Pinpoint the cell where the given text exists, returning its [X, Y] midpoint coordinate. 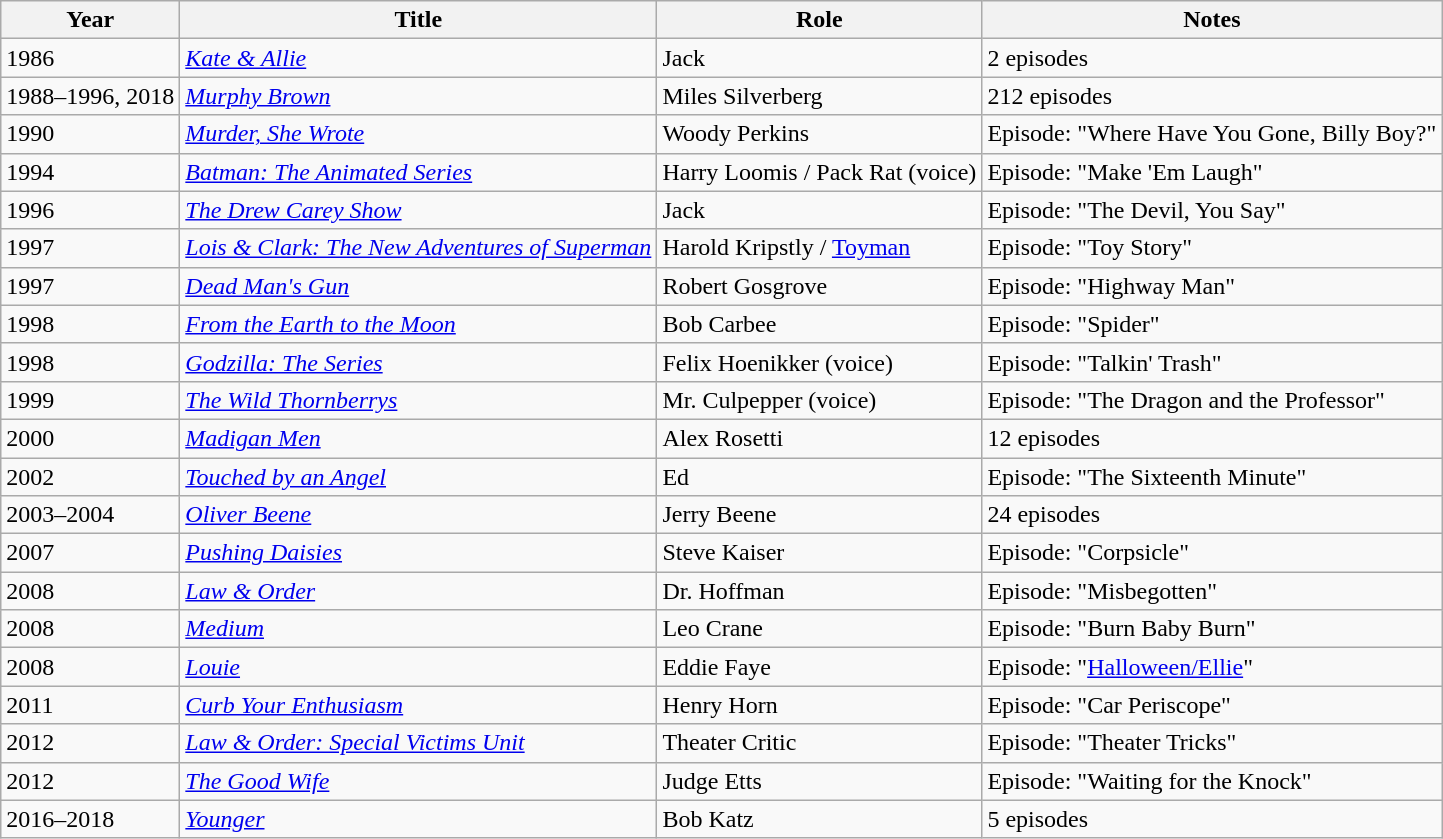
Steve Kaiser [820, 553]
Episode: "Make 'Em Laugh" [1212, 172]
Murphy Brown [418, 96]
Woody Perkins [820, 134]
2011 [90, 705]
Year [90, 20]
Episode: "The Sixteenth Minute" [1212, 477]
Episode: "Misbegotten" [1212, 591]
2007 [90, 553]
Bob Katz [820, 819]
5 episodes [1212, 819]
Alex Rosetti [820, 438]
Oliver Beene [418, 515]
Role [820, 20]
Felix Hoenikker (voice) [820, 362]
Harry Loomis / Pack Rat (voice) [820, 172]
Leo Crane [820, 629]
Robert Gosgrove [820, 286]
Judge Etts [820, 781]
Theater Critic [820, 743]
Ed [820, 477]
Episode: "Toy Story" [1212, 248]
From the Earth to the Moon [418, 324]
The Drew Carey Show [418, 210]
Eddie Faye [820, 667]
12 episodes [1212, 438]
Law & Order: Special Victims Unit [418, 743]
Harold Kripstly / Toyman [820, 248]
Episode: "Burn Baby Burn" [1212, 629]
Episode: "Theater Tricks" [1212, 743]
Episode: "Spider" [1212, 324]
2 episodes [1212, 58]
2002 [90, 477]
Mr. Culpepper (voice) [820, 400]
Louie [418, 667]
Title [418, 20]
Episode: "The Devil, You Say" [1212, 210]
The Wild Thornberrys [418, 400]
Notes [1212, 20]
Episode: "Halloween/Ellie" [1212, 667]
Jerry Beene [820, 515]
Godzilla: The Series [418, 362]
Murder, She Wrote [418, 134]
Episode: "The Dragon and the Professor" [1212, 400]
Lois & Clark: The New Adventures of Superman [418, 248]
Dr. Hoffman [820, 591]
1999 [90, 400]
1988–1996, 2018 [90, 96]
1994 [90, 172]
Pushing Daisies [418, 553]
Batman: The Animated Series [418, 172]
Curb Your Enthusiasm [418, 705]
2003–2004 [90, 515]
1990 [90, 134]
2000 [90, 438]
Episode: "Corpsicle" [1212, 553]
24 episodes [1212, 515]
Bob Carbee [820, 324]
212 episodes [1212, 96]
Law & Order [418, 591]
Henry Horn [820, 705]
1996 [90, 210]
1986 [90, 58]
The Good Wife [418, 781]
Episode: "Waiting for the Knock" [1212, 781]
Episode: "Where Have You Gone, Billy Boy?" [1212, 134]
Miles Silverberg [820, 96]
Episode: "Highway Man" [1212, 286]
Kate & Allie [418, 58]
Madigan Men [418, 438]
Episode: "Car Periscope" [1212, 705]
Touched by an Angel [418, 477]
Dead Man's Gun [418, 286]
Younger [418, 819]
Episode: "Talkin' Trash" [1212, 362]
2016–2018 [90, 819]
Medium [418, 629]
